Identify which cell holds the provided text, then report its (x, y) central coordinate. 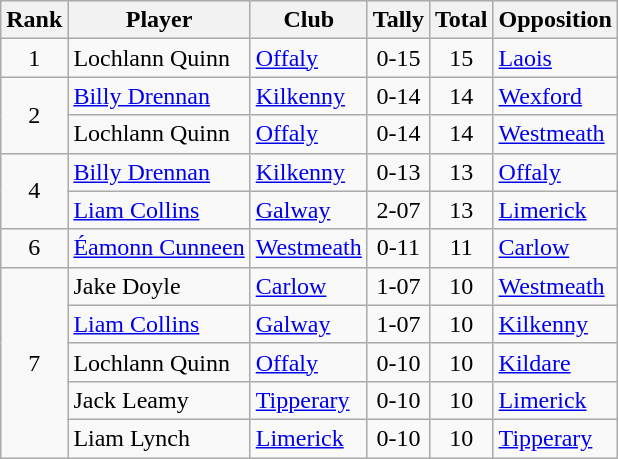
0-15 (398, 58)
1 (34, 58)
Tally (398, 20)
Club (308, 20)
Opposition (555, 20)
15 (462, 58)
Laois (555, 58)
Rank (34, 20)
2 (34, 115)
Kildare (555, 362)
Éamonn Cunneen (159, 248)
Jack Leamy (159, 400)
Player (159, 20)
Wexford (555, 96)
2-07 (398, 210)
7 (34, 362)
Jake Doyle (159, 286)
0-11 (398, 248)
6 (34, 248)
Liam Lynch (159, 438)
Total (462, 20)
11 (462, 248)
0-13 (398, 172)
4 (34, 191)
